Provide the [x, y] coordinate of the cell's center where the given text is located.  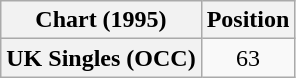
Chart (1995) [101, 20]
UK Singles (OCC) [101, 58]
63 [248, 58]
Position [248, 20]
